Identify which cell holds the provided text, then report its [x, y] central coordinate. 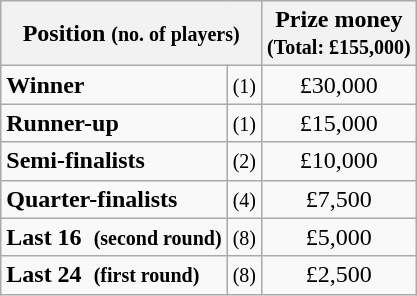
£15,000 [338, 123]
Last 16 (second round) [114, 237]
£2,500 [338, 275]
Position (no. of players) [132, 34]
Winner [114, 85]
Last 24 (first round) [114, 275]
Semi-finalists [114, 161]
£30,000 [338, 85]
Runner-up [114, 123]
(4) [244, 199]
Quarter-finalists [114, 199]
£5,000 [338, 237]
(2) [244, 161]
£7,500 [338, 199]
Prize money(Total: £155,000) [338, 34]
£10,000 [338, 161]
